From the cell containing the given text, extract its center point as [X, Y] coordinate. 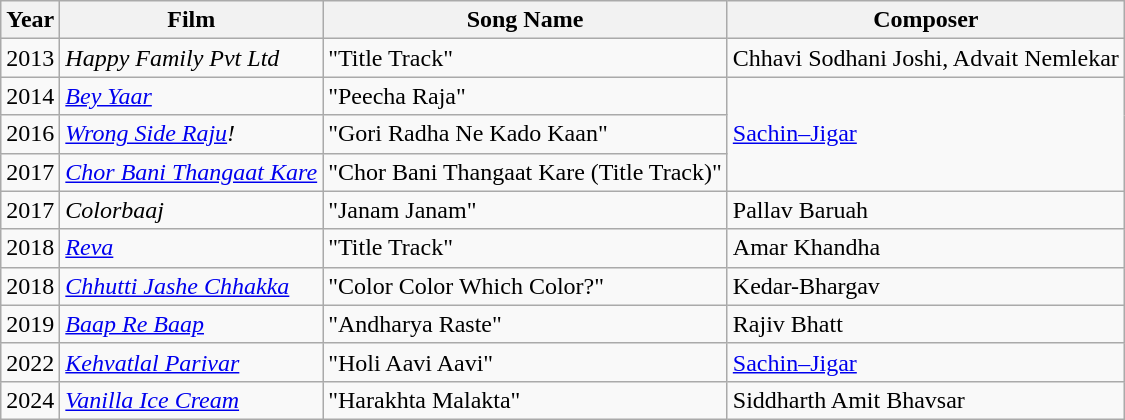
"Janam Janam" [526, 210]
Composer [926, 20]
2019 [30, 324]
Vanilla Ice Cream [192, 400]
Rajiv Bhatt [926, 324]
"Holi Aavi Aavi" [526, 362]
Film [192, 20]
Year [30, 20]
Pallav Baruah [926, 210]
2016 [30, 134]
"Chor Bani Thangaat Kare (Title Track)" [526, 172]
"Color Color Which Color?" [526, 286]
Wrong Side Raju! [192, 134]
Siddharth Amit Bhavsar [926, 400]
"Andharya Raste" [526, 324]
Happy Family Pvt Ltd [192, 58]
Reva [192, 248]
Colorbaaj [192, 210]
Chor Bani Thangaat Kare [192, 172]
Amar Khandha [926, 248]
Chhavi Sodhani Joshi, Advait Nemlekar [926, 58]
Bey Yaar [192, 96]
Kedar-Bhargav [926, 286]
2022 [30, 362]
2014 [30, 96]
"Gori Radha Ne Kado Kaan" [526, 134]
2024 [30, 400]
"Harakhta Malakta" [526, 400]
Kehvatlal Parivar [192, 362]
2013 [30, 58]
Baap Re Baap [192, 324]
Song Name [526, 20]
Chhutti Jashe Chhakka [192, 286]
"Peecha Raja" [526, 96]
